Extract the (X, Y) coordinate from the center of the cell holding the provided text.  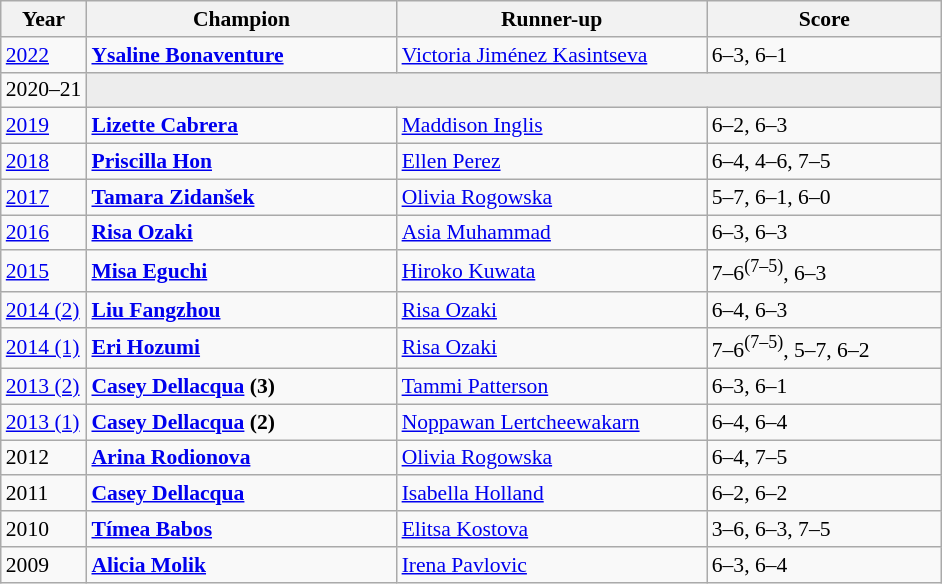
2012 (44, 458)
Alicia Molik (241, 565)
Eri Hozumi (241, 348)
6–2, 6–2 (824, 494)
Isabella Holland (552, 494)
Liu Fangzhou (241, 310)
7–6(7–5), 6–3 (824, 272)
2014 (1) (44, 348)
5–7, 6–1, 6–0 (824, 197)
2019 (44, 126)
Tammi Patterson (552, 387)
Priscilla Hon (241, 162)
Champion (241, 19)
Ellen Perez (552, 162)
2018 (44, 162)
Tamara Zidanšek (241, 197)
Casey Dellacqua (3) (241, 387)
6–3, 6–3 (824, 233)
Hiroko Kuwata (552, 272)
2015 (44, 272)
2020–21 (44, 90)
Ysaline Bonaventure (241, 55)
6–4, 6–4 (824, 422)
Asia Muhammad (552, 233)
6–2, 6–3 (824, 126)
Year (44, 19)
2013 (1) (44, 422)
Runner-up (552, 19)
Elitsa Kostova (552, 529)
Lizette Cabrera (241, 126)
Arina Rodionova (241, 458)
Casey Dellacqua (2) (241, 422)
2009 (44, 565)
3–6, 6–3, 7–5 (824, 529)
2011 (44, 494)
Tímea Babos (241, 529)
Misa Eguchi (241, 272)
Victoria Jiménez Kasintseva (552, 55)
6–4, 4–6, 7–5 (824, 162)
6–4, 7–5 (824, 458)
2022 (44, 55)
6–3, 6–4 (824, 565)
6–4, 6–3 (824, 310)
Maddison Inglis (552, 126)
2016 (44, 233)
2010 (44, 529)
2013 (2) (44, 387)
Irena Pavlovic (552, 565)
2014 (2) (44, 310)
Score (824, 19)
7–6(7–5), 5–7, 6–2 (824, 348)
Casey Dellacqua (241, 494)
2017 (44, 197)
Noppawan Lertcheewakarn (552, 422)
